Detect which cell encompasses the target text, then output its (x, y) center coordinate. 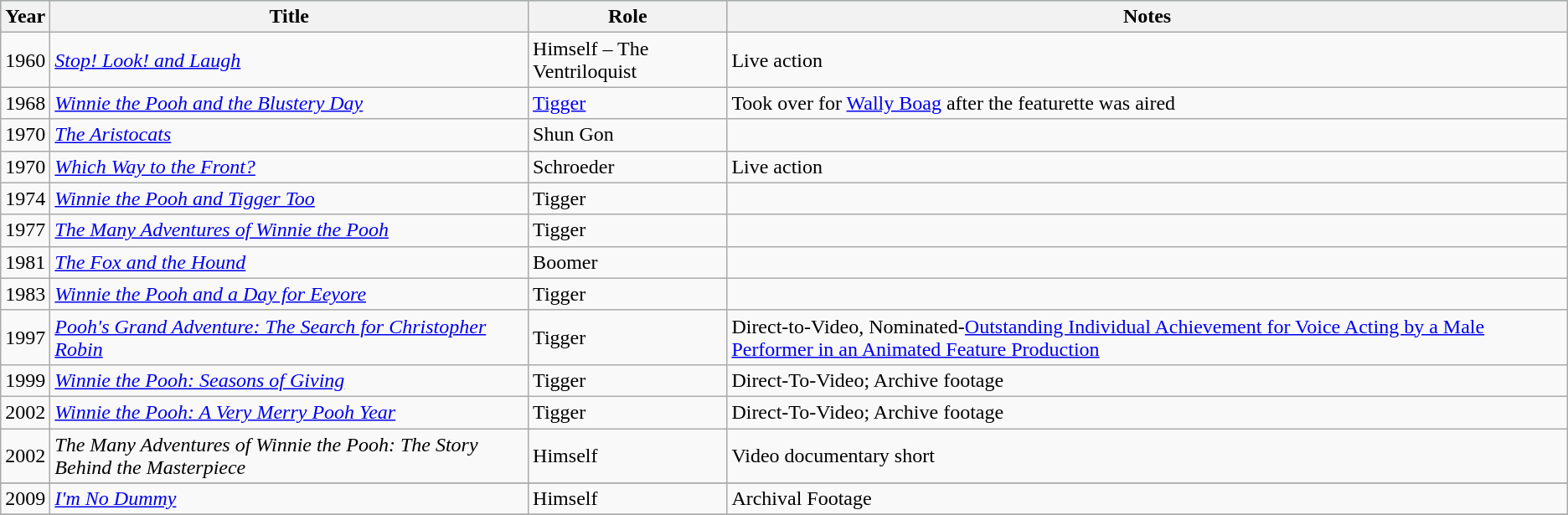
Video documentary short (1148, 456)
Which Way to the Front? (290, 167)
Pooh's Grand Adventure: The Search for Christopher Robin (290, 337)
Role (628, 17)
The Many Adventures of Winnie the Pooh: The Story Behind the Masterpiece (290, 456)
Title (290, 17)
1981 (25, 262)
1974 (25, 198)
Winnie the Pooh and the Blustery Day (290, 103)
I'm No Dummy (290, 499)
1997 (25, 337)
Shun Gon (628, 135)
Winnie the Pooh: Seasons of Giving (290, 380)
Boomer (628, 262)
Winnie the Pooh and Tigger Too (290, 198)
2009 (25, 499)
1983 (25, 294)
The Many Adventures of Winnie the Pooh (290, 230)
Himself – The Ventriloquist (628, 60)
Schroeder (628, 167)
Year (25, 17)
Archival Footage (1148, 499)
1999 (25, 380)
Winnie the Pooh: A Very Merry Pooh Year (290, 412)
1960 (25, 60)
Winnie the Pooh and a Day for Eeyore (290, 294)
Took over for Wally Boag after the featurette was aired (1148, 103)
1977 (25, 230)
The Fox and the Hound (290, 262)
Stop! Look! and Laugh (290, 60)
Direct-to-Video, Nominated-Outstanding Individual Achievement for Voice Acting by a Male Performer in an Animated Feature Production (1148, 337)
The Aristocats (290, 135)
Notes (1148, 17)
1968 (25, 103)
